Provide the [x, y] coordinate of the cell's center where the given text is located.  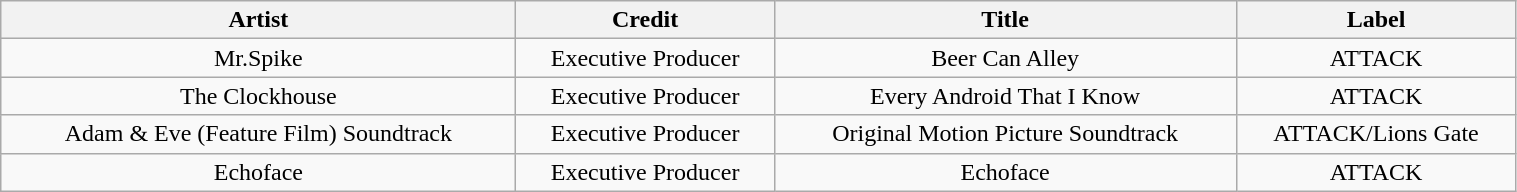
ATTACK/Lions Gate [1376, 134]
Adam & Eve (Feature Film) Soundtrack [258, 134]
Credit [645, 20]
The Clockhouse [258, 96]
Title [1005, 20]
Artist [258, 20]
Beer Can Alley [1005, 58]
Original Motion Picture Soundtrack [1005, 134]
Every Android That I Know [1005, 96]
Mr.Spike [258, 58]
Label [1376, 20]
